Return the [X, Y] coordinate for the center point of the cell that contains the specified text.  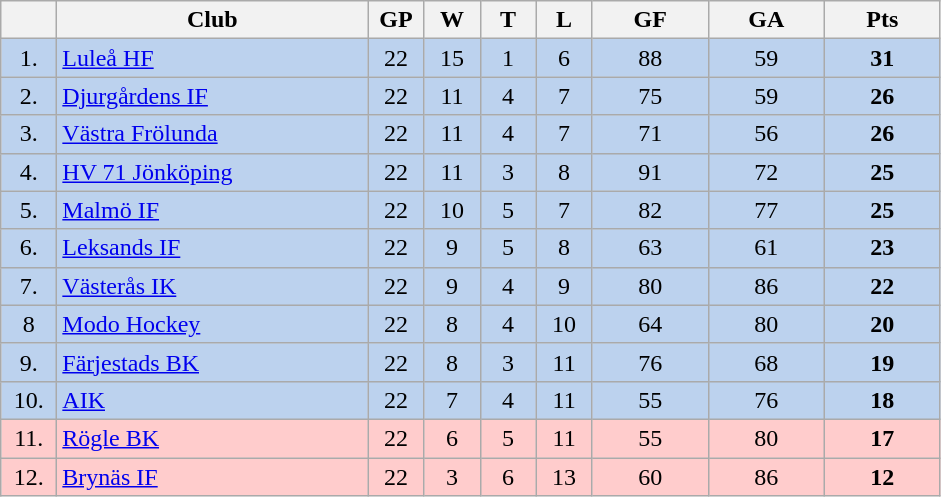
82 [650, 210]
6. [29, 248]
GF [650, 20]
23 [882, 248]
9. [29, 362]
Djurgårdens IF [212, 96]
Rögle BK [212, 438]
T [508, 20]
60 [650, 477]
Västerås IK [212, 286]
AIK [212, 400]
7. [29, 286]
77 [766, 210]
75 [650, 96]
Modo Hockey [212, 324]
GA [766, 20]
Luleå HF [212, 58]
12. [29, 477]
13 [564, 477]
10. [29, 400]
1. [29, 58]
19 [882, 362]
GP [396, 20]
Färjestads BK [212, 362]
HV 71 Jönköping [212, 172]
Leksands IF [212, 248]
2. [29, 96]
Pts [882, 20]
61 [766, 248]
Västra Frölunda [212, 134]
20 [882, 324]
68 [766, 362]
1 [508, 58]
4. [29, 172]
71 [650, 134]
18 [882, 400]
56 [766, 134]
72 [766, 172]
17 [882, 438]
11. [29, 438]
Malmö IF [212, 210]
3. [29, 134]
31 [882, 58]
15 [452, 58]
12 [882, 477]
88 [650, 58]
Club [212, 20]
5. [29, 210]
64 [650, 324]
Brynäs IF [212, 477]
L [564, 20]
W [452, 20]
63 [650, 248]
91 [650, 172]
